Return [X, Y] of the center of cell containing provided text 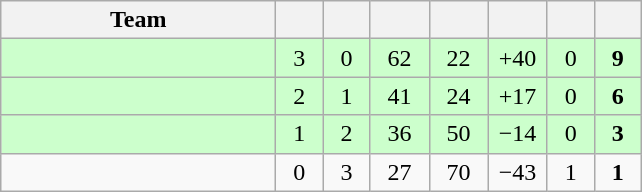
36 [400, 134]
+40 [518, 58]
50 [458, 134]
6 [618, 96]
22 [458, 58]
−14 [518, 134]
62 [400, 58]
27 [400, 172]
−43 [518, 172]
41 [400, 96]
Team [138, 20]
24 [458, 96]
70 [458, 172]
9 [618, 58]
+17 [518, 96]
